For the text-containing cell, return its midpoint in [x, y] coordinate format. 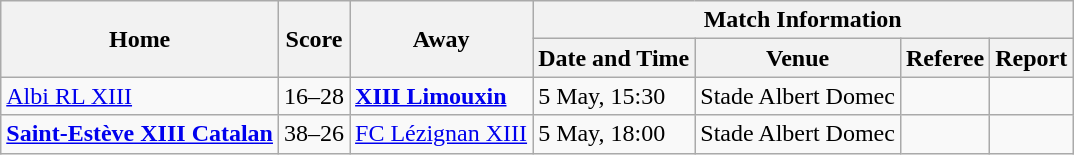
5 May, 18:00 [614, 134]
Referee [944, 58]
Score [314, 39]
Date and Time [614, 58]
38–26 [314, 134]
XIII Limouxin [442, 96]
Albi RL XIII [140, 96]
Saint-Estève XIII Catalan [140, 134]
16–28 [314, 96]
Away [442, 39]
Home [140, 39]
FC Lézignan XIII [442, 134]
5 May, 15:30 [614, 96]
Match Information [803, 20]
Report [1032, 58]
Venue [798, 58]
